Determine the (x, y) coordinate at the center of the cell enclosing the given text.  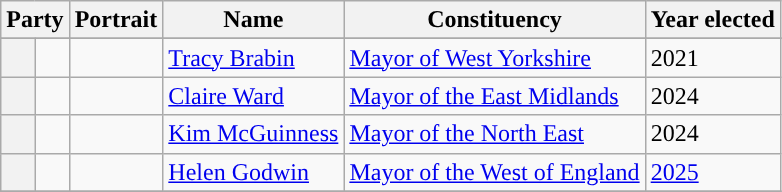
Mayor of West Yorkshire (494, 58)
Year elected (712, 20)
Mayor of the East Midlands (494, 96)
Party (35, 20)
Mayor of the West of England (494, 172)
Portrait (116, 20)
2021 (712, 58)
Mayor of the North East (494, 134)
Tracy Brabin (254, 58)
Helen Godwin (254, 172)
Kim McGuinness (254, 134)
Constituency (494, 20)
2025 (712, 172)
Name (254, 20)
Claire Ward (254, 96)
